Determine the [x, y] coordinate at the center of the cell enclosing the given text.  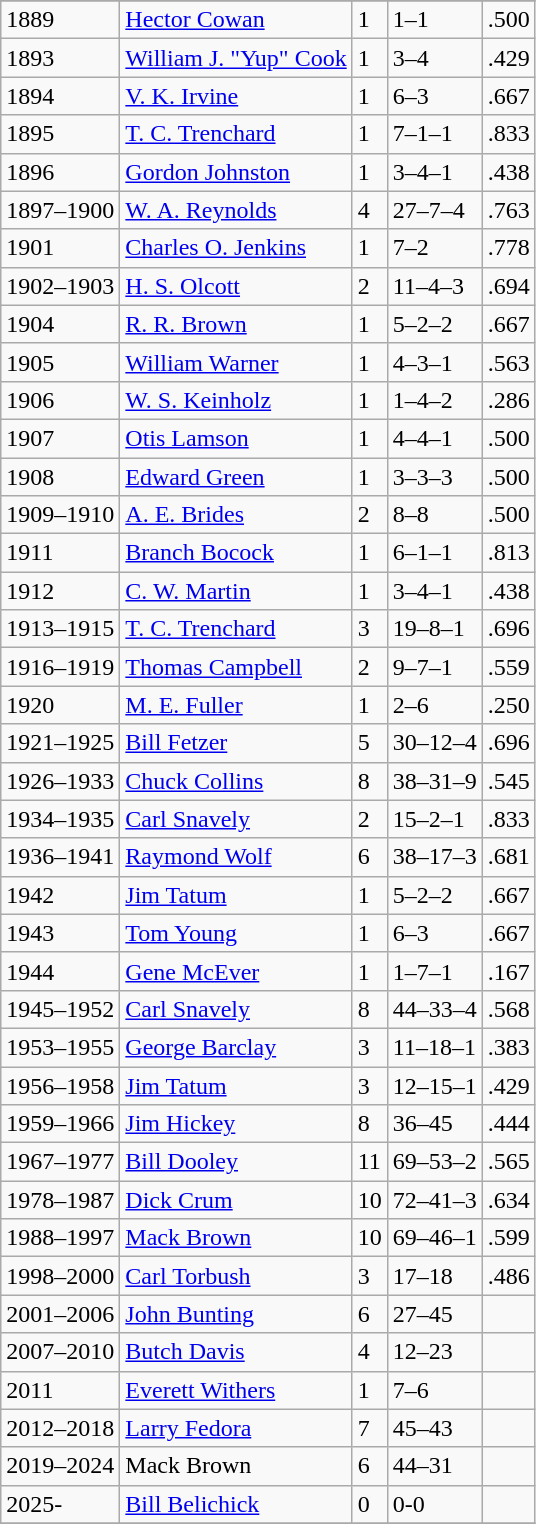
36–45 [434, 1124]
4–4–1 [434, 438]
C. W. Martin [236, 591]
69–53–2 [434, 1162]
M. E. Fuller [236, 705]
69–46–1 [434, 1238]
11 [370, 1162]
1895 [60, 134]
1944 [60, 971]
Branch Bocock [236, 553]
1–1 [434, 20]
.444 [508, 1124]
.486 [508, 1276]
1909–1910 [60, 515]
45–43 [434, 1428]
44–33–4 [434, 1009]
William Warner [236, 362]
7–1–1 [434, 134]
1978–1987 [60, 1200]
1916–1919 [60, 667]
1945–1952 [60, 1009]
1913–1915 [60, 629]
.694 [508, 286]
.167 [508, 971]
Dick Crum [236, 1200]
1908 [60, 477]
9–7–1 [434, 667]
1912 [60, 591]
27–45 [434, 1314]
Gordon Johnston [236, 172]
1901 [60, 248]
0 [370, 1504]
1889 [60, 20]
Carl Torbush [236, 1276]
1942 [60, 895]
.813 [508, 553]
30–12–4 [434, 743]
Tom Young [236, 933]
Thomas Campbell [236, 667]
Gene McEver [236, 971]
Chuck Collins [236, 781]
.250 [508, 705]
1921–1925 [60, 743]
Bill Belichick [236, 1504]
4–3–1 [434, 362]
1920 [60, 705]
Jim Hickey [236, 1124]
.383 [508, 1047]
44–31 [434, 1466]
2011 [60, 1390]
.599 [508, 1238]
.286 [508, 400]
2–6 [434, 705]
1902–1903 [60, 286]
1936–1941 [60, 857]
2019–2024 [60, 1466]
8–8 [434, 515]
3–3–3 [434, 477]
1956–1958 [60, 1085]
11–4–3 [434, 286]
2001–2006 [60, 1314]
11–18–1 [434, 1047]
Larry Fedora [236, 1428]
1906 [60, 400]
2007–2010 [60, 1352]
.778 [508, 248]
1–7–1 [434, 971]
5 [370, 743]
William J. "Yup" Cook [236, 58]
.545 [508, 781]
1–4–2 [434, 400]
0-0 [434, 1504]
38–17–3 [434, 857]
1907 [60, 438]
.565 [508, 1162]
15–2–1 [434, 819]
72–41–3 [434, 1200]
.559 [508, 667]
V. K. Irvine [236, 96]
W. S. Keinholz [236, 400]
Bill Dooley [236, 1162]
2012–2018 [60, 1428]
John Bunting [236, 1314]
1893 [60, 58]
27–7–4 [434, 210]
.763 [508, 210]
1959–1966 [60, 1124]
38–31–9 [434, 781]
7–6 [434, 1390]
7 [370, 1428]
Everett Withers [236, 1390]
1934–1935 [60, 819]
6–1–1 [434, 553]
.568 [508, 1009]
19–8–1 [434, 629]
Otis Lamson [236, 438]
1953–1955 [60, 1047]
2025- [60, 1504]
A. E. Brides [236, 515]
12–15–1 [434, 1085]
1897–1900 [60, 210]
1926–1933 [60, 781]
.681 [508, 857]
George Barclay [236, 1047]
12–23 [434, 1352]
1905 [60, 362]
R. R. Brown [236, 324]
W. A. Reynolds [236, 210]
Hector Cowan [236, 20]
1943 [60, 933]
1967–1977 [60, 1162]
Edward Green [236, 477]
1998–2000 [60, 1276]
1988–1997 [60, 1238]
7–2 [434, 248]
H. S. Olcott [236, 286]
1894 [60, 96]
Butch Davis [236, 1352]
17–18 [434, 1276]
Charles O. Jenkins [236, 248]
1896 [60, 172]
3–4 [434, 58]
.634 [508, 1200]
Raymond Wolf [236, 857]
1911 [60, 553]
Bill Fetzer [236, 743]
1904 [60, 324]
.563 [508, 362]
